Determine the [X, Y] coordinate at the center of the cell enclosing the given text.  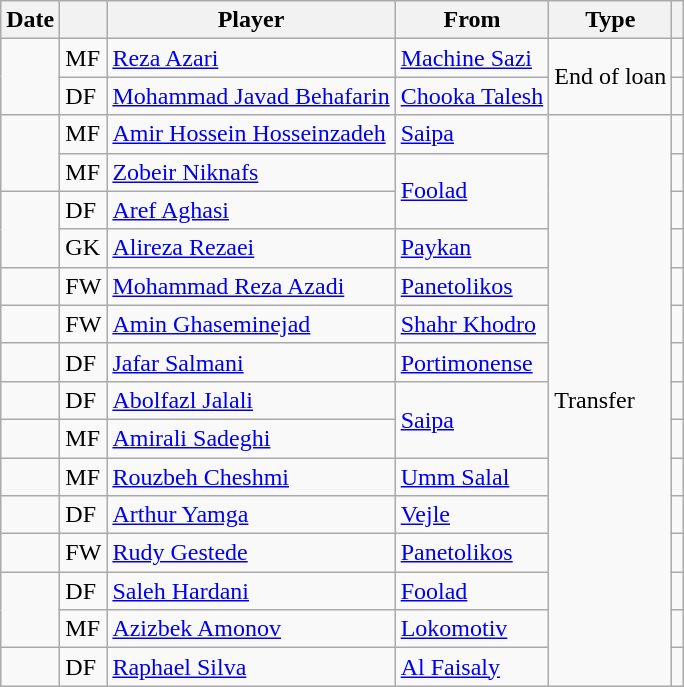
Type [610, 20]
Saleh Hardani [251, 591]
Azizbek Amonov [251, 629]
Date [30, 20]
Aref Aghasi [251, 210]
Zobeir Niknafs [251, 172]
Reza Azari [251, 58]
Alireza Rezaei [251, 248]
From [472, 20]
Raphael Silva [251, 667]
Amirali Sadeghi [251, 438]
Amir Hossein Hosseinzadeh [251, 134]
Lokomotiv [472, 629]
GK [84, 248]
Transfer [610, 400]
Jafar Salmani [251, 362]
Player [251, 20]
Amin Ghaseminejad [251, 324]
Chooka Talesh [472, 96]
Vejle [472, 515]
Machine Sazi [472, 58]
Paykan [472, 248]
Al Faisaly [472, 667]
Mohammad Javad Behafarin [251, 96]
Umm Salal [472, 477]
Rudy Gestede [251, 553]
Portimonense [472, 362]
Shahr Khodro [472, 324]
End of loan [610, 77]
Mohammad Reza Azadi [251, 286]
Rouzbeh Cheshmi [251, 477]
Arthur Yamga [251, 515]
Abolfazl Jalali [251, 400]
